Scan for the cell matching the given text and deliver its (X, Y) coordinate at center. 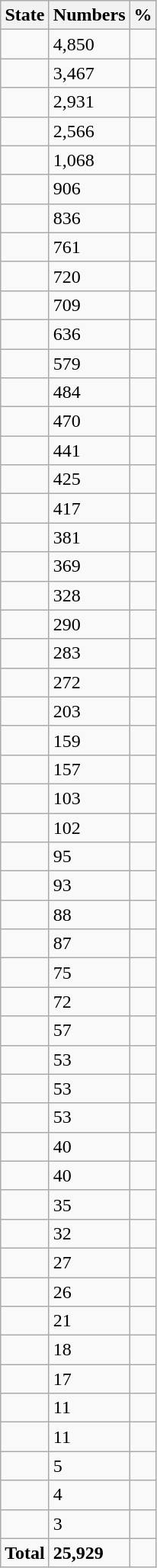
4,850 (89, 44)
17 (89, 1379)
25,929 (89, 1553)
% (143, 15)
35 (89, 1204)
906 (89, 189)
27 (89, 1262)
103 (89, 798)
720 (89, 276)
441 (89, 451)
26 (89, 1292)
1,068 (89, 160)
709 (89, 305)
328 (89, 595)
157 (89, 769)
417 (89, 508)
272 (89, 682)
203 (89, 711)
Total (25, 1553)
87 (89, 944)
4 (89, 1495)
2,566 (89, 131)
102 (89, 827)
75 (89, 973)
88 (89, 915)
836 (89, 218)
484 (89, 393)
290 (89, 624)
5 (89, 1466)
32 (89, 1233)
57 (89, 1031)
72 (89, 1002)
470 (89, 422)
State (25, 15)
283 (89, 653)
3 (89, 1524)
159 (89, 740)
579 (89, 364)
93 (89, 886)
18 (89, 1350)
Numbers (89, 15)
425 (89, 479)
369 (89, 566)
381 (89, 537)
2,931 (89, 102)
761 (89, 247)
95 (89, 857)
21 (89, 1321)
636 (89, 334)
3,467 (89, 73)
